Return the [X, Y] coordinate for the center point of the cell that contains the specified text.  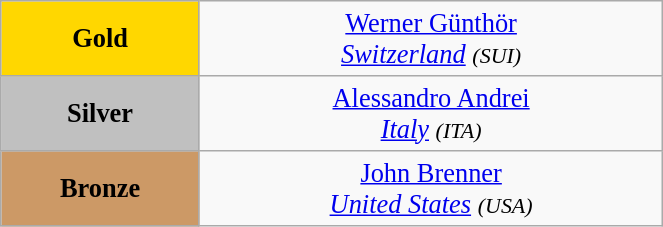
Bronze [100, 188]
Alessandro AndreiItaly (ITA) [430, 112]
Werner GünthörSwitzerland (SUI) [430, 38]
Gold [100, 38]
John BrennerUnited States (USA) [430, 188]
Silver [100, 112]
